Locate the cell with the specified text and output its [X, Y] center coordinate. 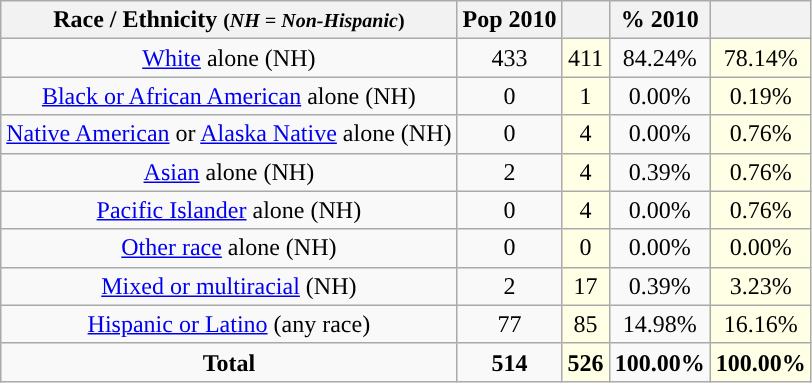
78.14% [760, 58]
84.24% [660, 58]
Native American or Alaska Native alone (NH) [229, 134]
16.16% [760, 324]
Total [229, 362]
Hispanic or Latino (any race) [229, 324]
% 2010 [660, 20]
411 [586, 58]
526 [586, 362]
Pacific Islander alone (NH) [229, 210]
514 [510, 362]
433 [510, 58]
White alone (NH) [229, 58]
85 [586, 324]
Pop 2010 [510, 20]
Other race alone (NH) [229, 248]
Race / Ethnicity (NH = Non-Hispanic) [229, 20]
3.23% [760, 286]
1 [586, 96]
17 [586, 286]
Asian alone (NH) [229, 172]
14.98% [660, 324]
Mixed or multiracial (NH) [229, 286]
Black or African American alone (NH) [229, 96]
77 [510, 324]
0.19% [760, 96]
